Detect which cell encompasses the target text, then output its (X, Y) center coordinate. 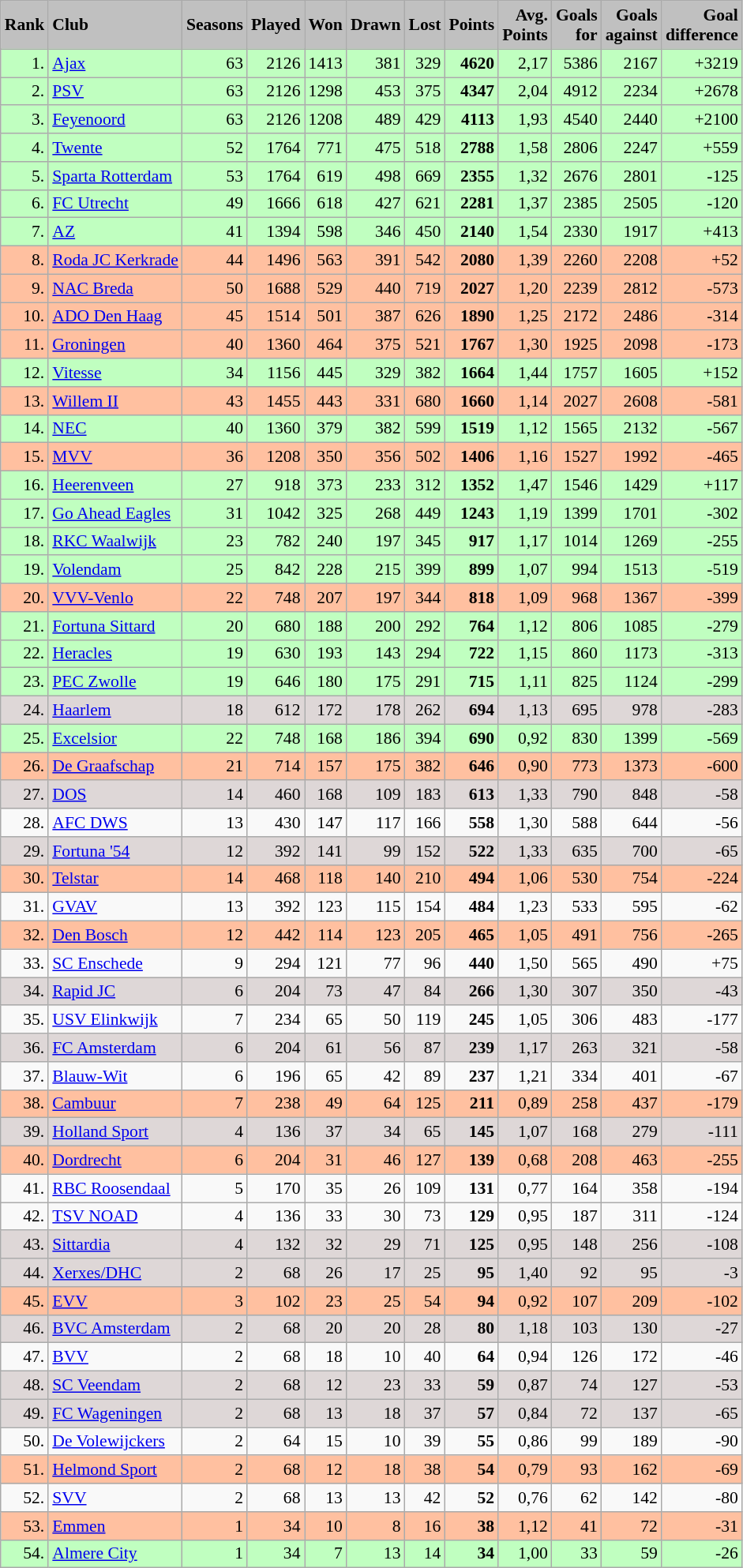
188 (325, 626)
0,79 (525, 1470)
1,50 (525, 963)
14. (25, 429)
48. (25, 1386)
SC Veendam (115, 1386)
4540 (576, 120)
27 (215, 486)
1757 (576, 373)
Helmond Sport (115, 1470)
+3219 (702, 63)
2505 (632, 204)
84 (425, 992)
92 (576, 1273)
695 (576, 711)
94 (471, 1301)
54. (25, 1554)
595 (632, 907)
31. (25, 907)
1496 (276, 261)
170 (276, 1188)
-56 (702, 823)
830 (576, 738)
96 (425, 963)
1565 (576, 429)
19. (25, 570)
1925 (576, 345)
PEC Zwolle (115, 682)
-465 (702, 457)
501 (325, 317)
80 (471, 1329)
103 (576, 1329)
GVAV (115, 907)
268 (376, 513)
51. (25, 1470)
-67 (702, 1076)
211 (471, 1104)
AFC DWS (115, 823)
AZ (115, 232)
498 (376, 176)
588 (576, 823)
102 (276, 1301)
860 (576, 654)
FC Utrecht (115, 204)
4912 (576, 92)
132 (276, 1245)
77 (376, 963)
207 (325, 598)
Excelsior (115, 738)
-108 (702, 1245)
618 (325, 204)
FC Amsterdam (115, 1048)
30 (376, 1217)
-62 (702, 907)
29 (376, 1245)
1455 (276, 401)
558 (471, 823)
756 (632, 936)
530 (576, 879)
2172 (576, 317)
Dordrecht (115, 1161)
484 (471, 907)
17 (376, 1273)
34. (25, 992)
2140 (471, 232)
Goals for (576, 25)
NAC Breda (115, 288)
-569 (702, 738)
262 (425, 711)
429 (425, 120)
-124 (702, 1217)
1,23 (525, 907)
+117 (702, 486)
21 (215, 767)
140 (376, 879)
1014 (576, 542)
1,11 (525, 682)
346 (376, 232)
379 (325, 429)
1413 (325, 63)
-283 (702, 711)
-111 (702, 1132)
690 (471, 738)
137 (632, 1413)
790 (576, 795)
30. (25, 879)
-519 (702, 570)
37. (25, 1076)
1546 (576, 486)
1,58 (525, 148)
2208 (632, 261)
635 (576, 851)
45 (215, 317)
Cambuur (115, 1104)
36 (215, 457)
57 (471, 1413)
-399 (702, 598)
Volendam (115, 570)
43 (215, 401)
164 (576, 1188)
Vitesse (115, 373)
3. (25, 120)
93 (576, 1470)
4. (25, 148)
1,44 (525, 373)
-80 (702, 1498)
Avg. Points (525, 25)
-69 (702, 1470)
209 (632, 1301)
87 (425, 1048)
18. (25, 542)
630 (276, 654)
234 (276, 1020)
2234 (632, 92)
491 (576, 936)
11. (25, 345)
773 (576, 767)
Fortuna '54 (115, 851)
17. (25, 513)
210 (425, 879)
25. (25, 738)
114 (325, 936)
334 (576, 1076)
2080 (471, 261)
715 (471, 682)
-46 (702, 1357)
391 (376, 261)
1890 (471, 317)
200 (376, 626)
256 (632, 1245)
131 (471, 1188)
-194 (702, 1188)
20. (25, 598)
2247 (632, 148)
483 (632, 1020)
Points (471, 25)
311 (632, 1217)
178 (376, 711)
Twente (115, 148)
521 (425, 345)
6. (25, 204)
1406 (471, 457)
529 (325, 288)
825 (576, 682)
43. (25, 1245)
9. (25, 288)
2098 (632, 345)
2812 (632, 288)
NEC (115, 429)
5386 (576, 63)
MVV (115, 457)
Emmen (115, 1526)
+559 (702, 148)
1,15 (525, 654)
5 (215, 1188)
2385 (576, 204)
291 (425, 682)
245 (471, 1020)
7. (25, 232)
1,19 (525, 513)
24. (25, 711)
166 (425, 823)
2440 (632, 120)
52. (25, 1498)
16 (425, 1526)
0,84 (525, 1413)
50. (25, 1442)
442 (276, 936)
1519 (471, 429)
2132 (632, 429)
53. (25, 1526)
669 (425, 176)
139 (471, 1161)
427 (376, 204)
1,21 (525, 1076)
PSV (115, 92)
1085 (632, 626)
-179 (702, 1104)
453 (376, 92)
121 (325, 963)
Roda JC Kerkrade (115, 261)
0,77 (525, 1188)
Lost (425, 25)
1173 (632, 654)
463 (632, 1161)
De Volewijckers (115, 1442)
1,40 (525, 1273)
4347 (471, 92)
27. (25, 795)
Ajax (115, 63)
29. (25, 851)
39. (25, 1132)
345 (425, 542)
143 (376, 654)
0,87 (525, 1386)
465 (471, 936)
183 (425, 795)
2806 (576, 148)
-102 (702, 1301)
899 (471, 570)
-177 (702, 1020)
Rank (25, 25)
1664 (471, 373)
292 (425, 626)
RBC Roosendaal (115, 1188)
41. (25, 1188)
26. (25, 767)
1367 (632, 598)
Rapid JC (115, 992)
1394 (276, 232)
-31 (702, 1526)
196 (276, 1076)
15 (325, 1442)
1,32 (525, 176)
Played (276, 25)
598 (325, 232)
1,00 (525, 1554)
450 (425, 232)
Fortuna Sittard (115, 626)
28. (25, 823)
2239 (576, 288)
1,47 (525, 486)
5. (25, 176)
2,17 (525, 63)
Won (325, 25)
-120 (702, 204)
2281 (471, 204)
228 (325, 570)
1,18 (525, 1329)
719 (425, 288)
-313 (702, 654)
1,06 (525, 879)
129 (471, 1217)
240 (325, 542)
1429 (632, 486)
449 (425, 513)
430 (276, 823)
142 (632, 1498)
Seasons (215, 25)
157 (325, 767)
+52 (702, 261)
Goals against (632, 25)
-43 (702, 992)
1,93 (525, 120)
2801 (632, 176)
-3 (702, 1273)
401 (632, 1076)
700 (632, 851)
437 (632, 1104)
141 (325, 851)
49. (25, 1413)
15. (25, 457)
40. (25, 1161)
279 (632, 1132)
626 (425, 317)
44. (25, 1273)
1,37 (525, 204)
1527 (576, 457)
714 (276, 767)
1,39 (525, 261)
61 (325, 1048)
130 (632, 1329)
Den Bosch (115, 936)
+413 (702, 232)
1666 (276, 204)
542 (425, 261)
SVV (115, 1498)
115 (376, 907)
186 (376, 738)
16. (25, 486)
321 (632, 1048)
62 (576, 1498)
533 (576, 907)
RKC Waalwijk (115, 542)
35 (325, 1188)
2260 (576, 261)
+152 (702, 373)
35. (25, 1020)
978 (632, 711)
+2100 (702, 120)
187 (576, 1217)
460 (276, 795)
771 (325, 148)
918 (276, 486)
32. (25, 936)
+2678 (702, 92)
238 (276, 1104)
2,04 (525, 92)
1660 (471, 401)
148 (576, 1245)
1298 (325, 92)
46 (376, 1161)
-279 (702, 626)
782 (276, 542)
1269 (632, 542)
Heracles (115, 654)
1243 (471, 513)
180 (325, 682)
13. (25, 401)
28 (425, 1329)
2355 (471, 176)
848 (632, 795)
1513 (632, 570)
Holland Sport (115, 1132)
464 (325, 345)
-314 (702, 317)
8. (25, 261)
-90 (702, 1442)
373 (325, 486)
VVV-Venlo (115, 598)
358 (632, 1188)
563 (325, 261)
23. (25, 682)
152 (425, 851)
307 (576, 992)
2676 (576, 176)
233 (376, 486)
325 (325, 513)
44 (215, 261)
BVV (115, 1357)
344 (425, 598)
4620 (471, 63)
266 (471, 992)
258 (576, 1104)
12. (25, 373)
356 (376, 457)
722 (471, 654)
-302 (702, 513)
644 (632, 823)
145 (471, 1132)
FC Wageningen (115, 1413)
SC Enschede (115, 963)
21. (25, 626)
2788 (471, 148)
-53 (702, 1386)
2330 (576, 232)
1,54 (525, 232)
74 (576, 1386)
694 (471, 711)
1. (25, 63)
-573 (702, 288)
Haarlem (115, 711)
1124 (632, 682)
Groningen (115, 345)
-600 (702, 767)
Almere City (115, 1554)
118 (325, 879)
33. (25, 963)
806 (576, 626)
-567 (702, 429)
205 (425, 936)
Drawn (376, 25)
47. (25, 1357)
32 (325, 1245)
518 (425, 148)
494 (471, 879)
8 (376, 1526)
Sittardia (115, 1245)
126 (576, 1357)
1,25 (525, 317)
1373 (632, 767)
22. (25, 654)
USV Elinkwijk (115, 1020)
Xerxes/DHC (115, 1273)
3 (215, 1301)
-27 (702, 1329)
36. (25, 1048)
193 (325, 654)
522 (471, 851)
Club (115, 25)
-224 (702, 879)
239 (471, 1048)
1,09 (525, 598)
1605 (632, 373)
Heerenveen (115, 486)
1042 (276, 513)
147 (325, 823)
1352 (471, 486)
917 (471, 542)
Blauw-Wit (115, 1076)
9 (215, 963)
0,68 (525, 1161)
DOS (115, 795)
Willem II (115, 401)
1917 (632, 232)
71 (425, 1245)
-26 (702, 1554)
565 (576, 963)
754 (632, 879)
2167 (632, 63)
387 (376, 317)
2608 (632, 401)
ADO Den Haag (115, 317)
38. (25, 1104)
1,16 (525, 457)
-265 (702, 936)
306 (576, 1020)
619 (325, 176)
4113 (471, 120)
Sparta Rotterdam (115, 176)
394 (425, 738)
53 (215, 176)
119 (425, 1020)
89 (425, 1076)
1514 (276, 317)
208 (576, 1161)
818 (471, 598)
489 (376, 120)
445 (325, 373)
1688 (276, 288)
46. (25, 1329)
237 (471, 1076)
Goal difference (702, 25)
39 (425, 1442)
56 (376, 1048)
468 (276, 879)
Go Ahead Eagles (115, 513)
475 (376, 148)
Telstar (115, 879)
1701 (632, 513)
994 (576, 570)
47 (376, 992)
443 (325, 401)
BVC Amsterdam (115, 1329)
+75 (702, 963)
0,89 (525, 1104)
117 (376, 823)
0,76 (525, 1498)
621 (425, 204)
1,20 (525, 288)
Feyenoord (115, 120)
162 (632, 1470)
154 (425, 907)
45. (25, 1301)
490 (632, 963)
968 (576, 598)
0,94 (525, 1357)
TSV NOAD (115, 1217)
EVV (115, 1301)
-125 (702, 176)
764 (471, 626)
1156 (276, 373)
613 (471, 795)
0,86 (525, 1442)
-581 (702, 401)
0,90 (525, 767)
107 (576, 1301)
1,14 (525, 401)
1,13 (525, 711)
De Graafschap (115, 767)
399 (425, 570)
-173 (702, 345)
189 (632, 1442)
-299 (702, 682)
263 (576, 1048)
10. (25, 317)
2. (25, 92)
331 (376, 401)
381 (376, 63)
2486 (632, 317)
599 (425, 429)
502 (425, 457)
215 (376, 570)
842 (276, 570)
312 (425, 486)
1992 (632, 457)
612 (276, 711)
1767 (471, 345)
55 (471, 1442)
42. (25, 1217)
